Locate the cell with the specified text and output its [x, y] center coordinate. 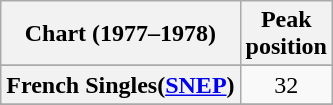
Chart (1977–1978) [120, 34]
Peakposition [286, 34]
32 [286, 85]
French Singles(SNEP) [120, 85]
